Scan for the cell matching the given text and deliver its (X, Y) coordinate at center. 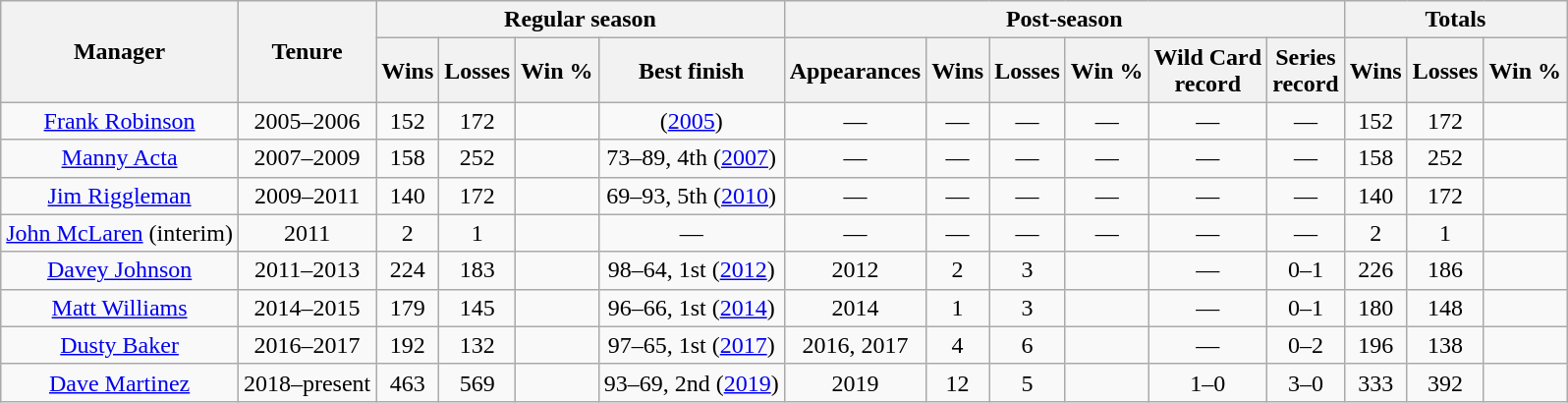
69–93, 5th (2010) (692, 196)
Seriesrecord (1307, 71)
145 (477, 308)
96–66, 1st (2014) (692, 308)
Tenure (307, 51)
12 (958, 382)
2018–present (307, 382)
John McLaren (interim) (120, 233)
Matt Williams (120, 308)
2011 (307, 233)
2014 (855, 308)
73–89, 4th (2007) (692, 158)
93–69, 2nd (2019) (692, 382)
2009–2011 (307, 196)
333 (1375, 382)
Appearances (855, 71)
148 (1445, 308)
1–0 (1208, 382)
179 (408, 308)
138 (1445, 345)
Davey Johnson (120, 270)
5 (1028, 382)
Wild Cardrecord (1208, 71)
98–64, 1st (2012) (692, 270)
Dusty Baker (120, 345)
3–0 (1307, 382)
2016–2017 (307, 345)
186 (1445, 270)
183 (477, 270)
Manny Acta (120, 158)
192 (408, 345)
Best finish (692, 71)
2014–2015 (307, 308)
196 (1375, 345)
2019 (855, 382)
2012 (855, 270)
392 (1445, 382)
2005–2006 (307, 121)
2011–2013 (307, 270)
(2005) (692, 121)
6 (1028, 345)
569 (477, 382)
226 (1375, 270)
Regular season (580, 20)
4 (958, 345)
Dave Martinez (120, 382)
Post-season (1064, 20)
180 (1375, 308)
Jim Riggleman (120, 196)
463 (408, 382)
0–2 (1307, 345)
132 (477, 345)
224 (408, 270)
2007–2009 (307, 158)
97–65, 1st (2017) (692, 345)
Frank Robinson (120, 121)
2016, 2017 (855, 345)
Manager (120, 51)
Totals (1455, 20)
